Return the [X, Y] coordinate for the center point of the cell that contains the specified text.  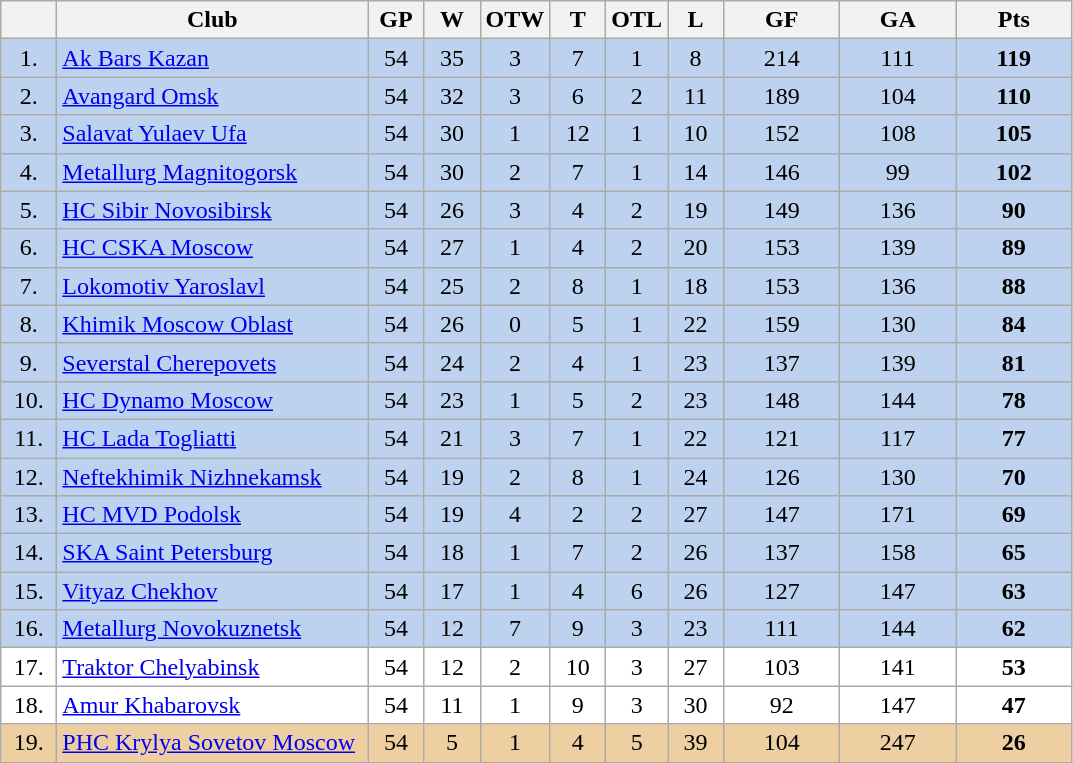
149 [782, 210]
81 [1014, 362]
PHC Krylya Sovetov Moscow [212, 743]
108 [898, 134]
146 [782, 172]
152 [782, 134]
17 [452, 591]
158 [898, 553]
Severstal Cherepovets [212, 362]
63 [1014, 591]
16. [29, 629]
GA [898, 20]
103 [782, 667]
141 [898, 667]
T [578, 20]
OTL [637, 20]
171 [898, 515]
102 [1014, 172]
13. [29, 515]
6. [29, 248]
35 [452, 58]
88 [1014, 286]
GP [396, 20]
OTW [515, 20]
HC Dynamo Moscow [212, 400]
214 [782, 58]
39 [696, 743]
Pts [1014, 20]
GF [782, 20]
Amur Khabarovsk [212, 705]
90 [1014, 210]
Khimik Moscow Oblast [212, 324]
4. [29, 172]
189 [782, 96]
Traktor Chelyabinsk [212, 667]
Neftekhimik Nizhnekamsk [212, 477]
W [452, 20]
18. [29, 705]
47 [1014, 705]
Club [212, 20]
121 [782, 438]
Vityaz Chekhov [212, 591]
Ak Bars Kazan [212, 58]
89 [1014, 248]
20 [696, 248]
Salavat Yulaev Ufa [212, 134]
7. [29, 286]
65 [1014, 553]
117 [898, 438]
32 [452, 96]
159 [782, 324]
Avangard Omsk [212, 96]
12. [29, 477]
77 [1014, 438]
14. [29, 553]
Lokomotiv Yaroslavl [212, 286]
148 [782, 400]
19. [29, 743]
8. [29, 324]
2. [29, 96]
10. [29, 400]
SKA Saint Petersburg [212, 553]
110 [1014, 96]
84 [1014, 324]
L [696, 20]
1. [29, 58]
17. [29, 667]
3. [29, 134]
69 [1014, 515]
Metallurg Novokuznetsk [212, 629]
126 [782, 477]
21 [452, 438]
119 [1014, 58]
HC MVD Podolsk [212, 515]
105 [1014, 134]
0 [515, 324]
53 [1014, 667]
92 [782, 705]
11. [29, 438]
9. [29, 362]
25 [452, 286]
HC Lada Togliatti [212, 438]
247 [898, 743]
15. [29, 591]
62 [1014, 629]
99 [898, 172]
HC Sibir Novosibirsk [212, 210]
Metallurg Magnitogorsk [212, 172]
5. [29, 210]
78 [1014, 400]
70 [1014, 477]
127 [782, 591]
HC CSKA Moscow [212, 248]
14 [696, 172]
